Find where the given text appears and provide that cell's center as (X, Y) coordinate. 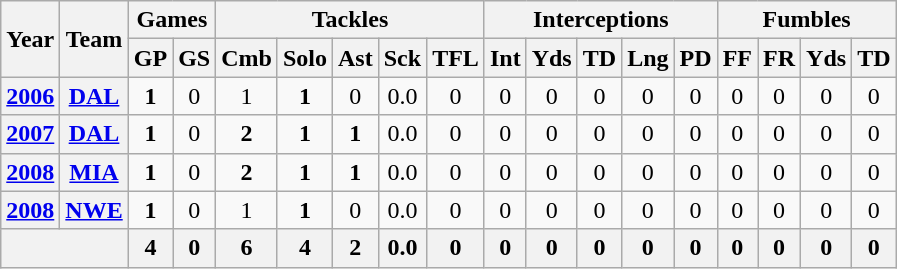
Interceptions (600, 20)
Tackles (350, 20)
Lng (648, 58)
Cmb (247, 58)
Year (30, 39)
Team (94, 39)
Int (505, 58)
Solo (304, 58)
Sck (402, 58)
FF (737, 58)
NWE (94, 210)
FR (780, 58)
6 (247, 248)
GS (194, 58)
Games (172, 20)
GP (150, 58)
Fumbles (806, 20)
2007 (30, 134)
PD (696, 58)
TFL (456, 58)
Ast (356, 58)
MIA (94, 172)
2006 (30, 96)
